Return the [x, y] coordinate for the center point of the cell that contains the specified text.  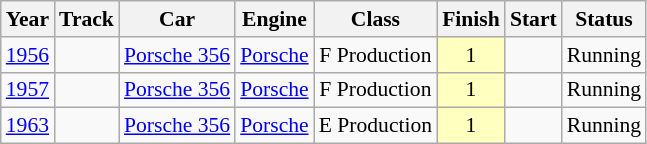
Class [376, 19]
Start [534, 19]
E Production [376, 126]
1963 [28, 126]
Status [604, 19]
1956 [28, 55]
Car [177, 19]
Engine [274, 19]
1957 [28, 90]
Track [86, 19]
Finish [471, 19]
Year [28, 19]
